Scan for the cell matching the given text and deliver its [x, y] coordinate at center. 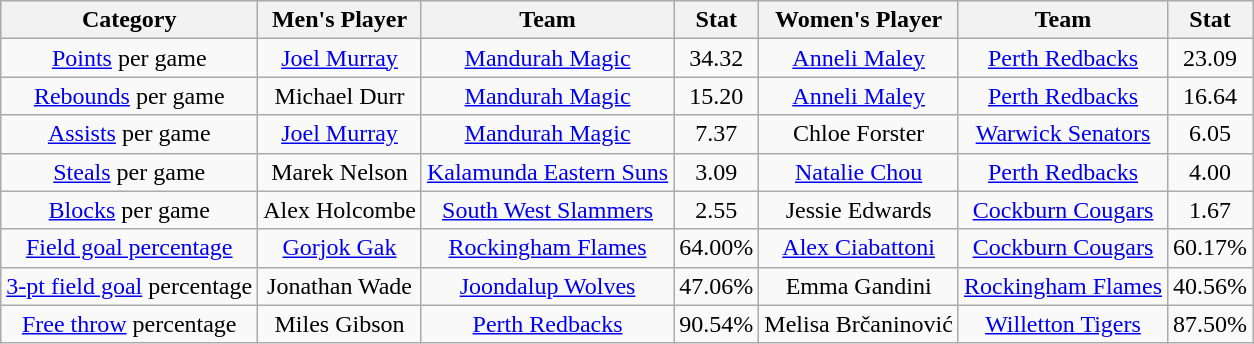
90.54% [716, 324]
Gorjok Gak [340, 248]
23.09 [1210, 58]
Joondalup Wolves [547, 286]
Field goal percentage [130, 248]
3.09 [716, 172]
Men's Player [340, 20]
34.32 [716, 58]
Points per game [130, 58]
2.55 [716, 210]
47.06% [716, 286]
Jessie Edwards [859, 210]
16.64 [1210, 96]
6.05 [1210, 134]
South West Slammers [547, 210]
64.00% [716, 248]
Rebounds per game [130, 96]
Category [130, 20]
Emma Gandini [859, 286]
15.20 [716, 96]
60.17% [1210, 248]
Alex Holcombe [340, 210]
Assists per game [130, 134]
Kalamunda Eastern Suns [547, 172]
Michael Durr [340, 96]
7.37 [716, 134]
Blocks per game [130, 210]
Natalie Chou [859, 172]
Marek Nelson [340, 172]
Willetton Tigers [1062, 324]
40.56% [1210, 286]
Free throw percentage [130, 324]
Women's Player [859, 20]
Alex Ciabattoni [859, 248]
1.67 [1210, 210]
4.00 [1210, 172]
Miles Gibson [340, 324]
Melisa Brčaninović [859, 324]
3-pt field goal percentage [130, 286]
Steals per game [130, 172]
Chloe Forster [859, 134]
Jonathan Wade [340, 286]
87.50% [1210, 324]
Warwick Senators [1062, 134]
